Determine the [X, Y] coordinate at the center of the cell enclosing the given text.  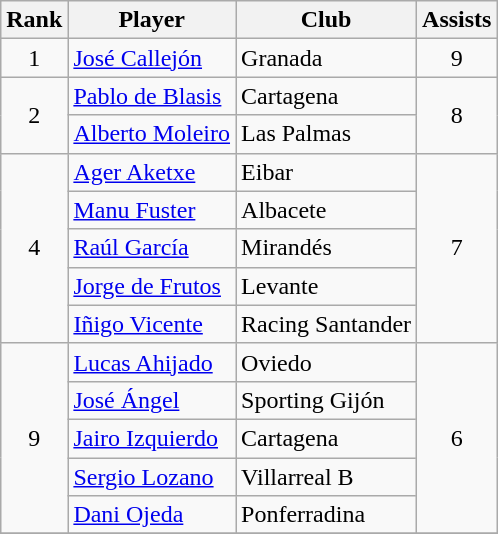
José Callejón [152, 58]
Club [326, 20]
1 [34, 58]
Ager Aketxe [152, 172]
Jorge de Frutos [152, 286]
Manu Fuster [152, 210]
Raúl García [152, 248]
Mirandés [326, 248]
Albacete [326, 210]
Assists [457, 20]
Jairo Izquierdo [152, 438]
Granada [326, 58]
Las Palmas [326, 134]
Rank [34, 20]
Dani Ojeda [152, 515]
Eibar [326, 172]
4 [34, 248]
Iñigo Vicente [152, 324]
Player [152, 20]
Villarreal B [326, 477]
Levante [326, 286]
Racing Santander [326, 324]
8 [457, 115]
Sporting Gijón [326, 400]
Alberto Moleiro [152, 134]
José Ángel [152, 400]
6 [457, 438]
7 [457, 248]
Ponferradina [326, 515]
Oviedo [326, 362]
2 [34, 115]
Pablo de Blasis [152, 96]
Sergio Lozano [152, 477]
Lucas Ahijado [152, 362]
